Scan for the cell matching the given text and deliver its [X, Y] coordinate at center. 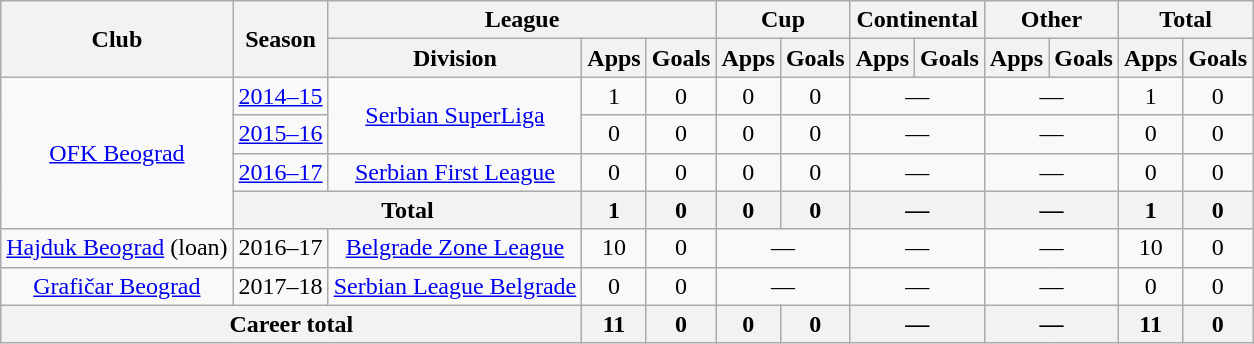
Season [280, 39]
2014–15 [280, 96]
Cup [783, 20]
Serbian SuperLiga [455, 115]
OFK Beograd [117, 153]
Hajduk Beograd (loan) [117, 248]
Belgrade Zone League [455, 248]
League [522, 20]
2015–16 [280, 134]
Serbian League Belgrade [455, 286]
2017–18 [280, 286]
Club [117, 39]
Serbian First League [455, 172]
Continental [917, 20]
Division [455, 58]
Career total [292, 324]
Grafičar Beograd [117, 286]
Other [1051, 20]
